Extract the (X, Y) coordinate from the center of the cell holding the provided text.  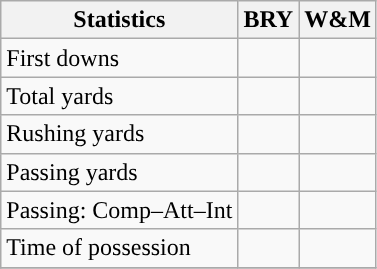
Total yards (120, 96)
Statistics (120, 20)
W&M (338, 20)
BRY (268, 20)
First downs (120, 58)
Passing yards (120, 172)
Passing: Comp–Att–Int (120, 210)
Time of possession (120, 248)
Rushing yards (120, 134)
